Output the [X, Y] coordinate of the center of the cell containing the given text.  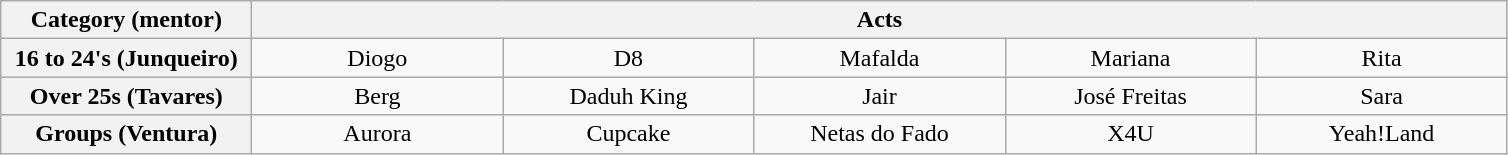
X4U [1130, 134]
Netas do Fado [880, 134]
D8 [628, 58]
Mariana [1130, 58]
Jair [880, 96]
Acts [880, 20]
Berg [378, 96]
Daduh King [628, 96]
Cupcake [628, 134]
Sara [1382, 96]
Rita [1382, 58]
Category (mentor) [126, 20]
Mafalda [880, 58]
Yeah!Land [1382, 134]
Over 25s (Tavares) [126, 96]
José Freitas [1130, 96]
Aurora [378, 134]
16 to 24's (Junqueiro) [126, 58]
Groups (Ventura) [126, 134]
Diogo [378, 58]
